Return (x, y) of the center of cell containing provided text 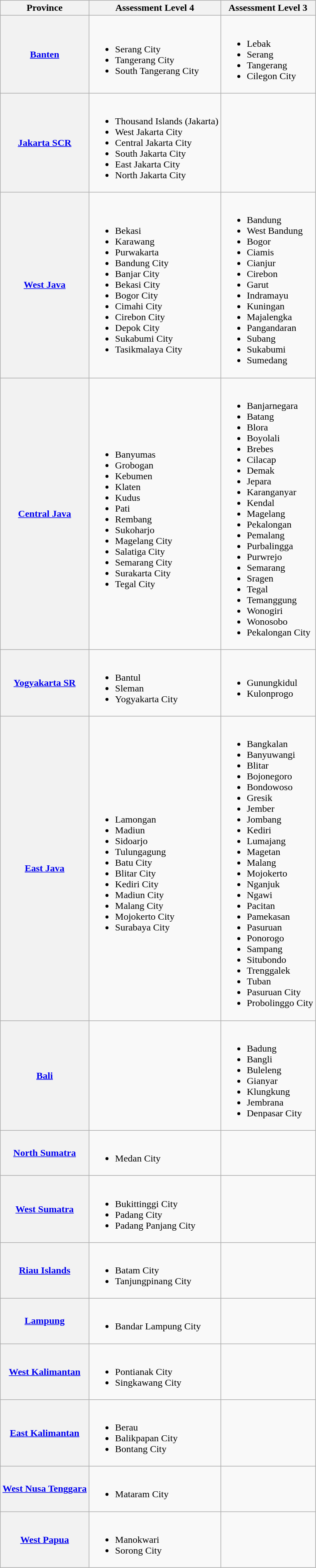
Yogyakarta SR (45, 683)
West Kalimantan (45, 1372)
Bali (45, 1075)
BadungBangliBulelengGianyarKlungkungJembranaDenpasar City (268, 1075)
Medan City (155, 1153)
Batam CityTanjungpinang City (155, 1270)
Bukittinggi CityPadang CityPadang Panjang City (155, 1209)
West Papua (45, 1540)
North Sumatra (45, 1153)
BekasiKarawangPurwakartaBandung CityBanjar CityBekasi CityBogor CityCimahi CityCirebon CityDepok CitySukabumi CityTasikmalaya City (155, 285)
Pontianak CitySingkawang City (155, 1372)
Serang CityTangerang CitySouth Tangerang City (155, 54)
Mataram City (155, 1489)
Central Java (45, 514)
West Java (45, 285)
Riau Islands (45, 1270)
GunungkidulKulonprogo (268, 683)
BerauBalikpapan CityBontang City (155, 1433)
BantulSlemanYogyakarta City (155, 683)
BandungWest BandungBogorCiamisCianjurCirebonGarutIndramayuKuninganMajalengkaPangandaranSubangSukabumiSumedang (268, 285)
Banten (45, 54)
Assessment Level 3 (268, 8)
East Java (45, 868)
Lampung (45, 1321)
Bandar Lampung City (155, 1321)
West Sumatra (45, 1209)
ManokwariSorong City (155, 1540)
West Nusa Tenggara (45, 1489)
LamonganMadiunSidoarjoTulungagungBatu CityBlitar CityKediri CityMadiun CityMalang CityMojokerto CitySurabaya City (155, 868)
Thousand Islands (Jakarta)West Jakarta CityCentral Jakarta CitySouth Jakarta CityEast Jakarta CityNorth Jakarta City (155, 143)
Assessment Level 4 (155, 8)
LebakSerangTangerangCilegon City (268, 54)
BanyumasGroboganKebumenKlatenKudusPatiRembangSukoharjoMagelang CitySalatiga CitySemarang CitySurakarta CityTegal City (155, 514)
Province (45, 8)
Jakarta SCR (45, 143)
East Kalimantan (45, 1433)
